Scan for the cell matching the given text and deliver its [X, Y] coordinate at center. 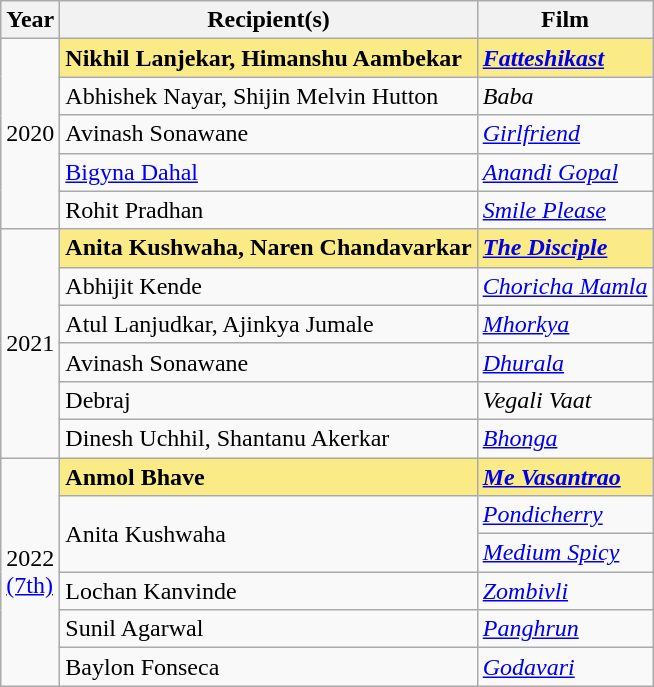
Bhonga [565, 438]
2022(7th) [30, 572]
Baba [565, 96]
Abhijit Kende [268, 286]
Fatteshikast [565, 58]
Film [565, 20]
Smile Please [565, 210]
Lochan Kanvinde [268, 591]
Rohit Pradhan [268, 210]
Girlfriend [565, 134]
Recipient(s) [268, 20]
Atul Lanjudkar, Ajinkya Jumale [268, 324]
Choricha Mamla [565, 286]
Zombivli [565, 591]
Pondicherry [565, 515]
2021 [30, 343]
2020 [30, 134]
Panghrun [565, 629]
Me Vasantrao [565, 477]
Bigyna Dahal [268, 172]
Baylon Fonseca [268, 667]
Dhurala [565, 362]
Godavari [565, 667]
Medium Spicy [565, 553]
Anmol Bhave [268, 477]
Year [30, 20]
Mhorkya [565, 324]
Anita Kushwaha, Naren Chandavarkar [268, 248]
The Disciple [565, 248]
Vegali Vaat [565, 400]
Abhishek Nayar, Shijin Melvin Hutton [268, 96]
Anita Kushwaha [268, 534]
Debraj [268, 400]
Sunil Agarwal [268, 629]
Dinesh Uchhil, Shantanu Akerkar [268, 438]
Nikhil Lanjekar, Himanshu Aambekar [268, 58]
Anandi Gopal [565, 172]
